Pinpoint the cell where the given text exists, returning its [X, Y] midpoint coordinate. 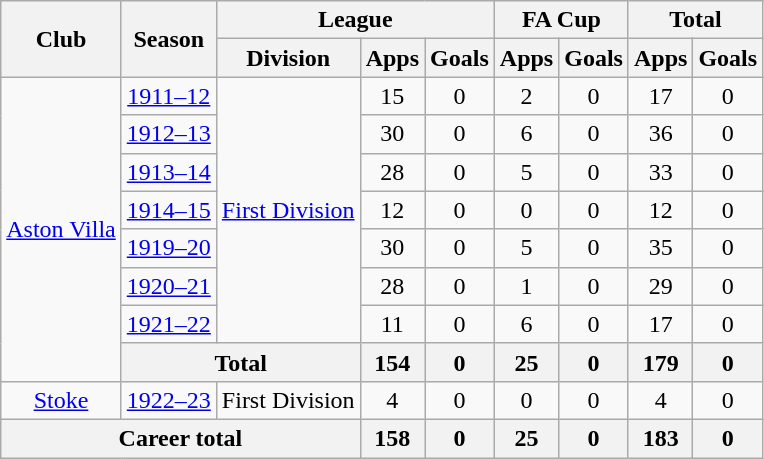
29 [660, 286]
1921–22 [168, 324]
Division [288, 58]
179 [660, 362]
Club [62, 39]
Season [168, 39]
FA Cup [561, 20]
1919–20 [168, 248]
1912–13 [168, 134]
158 [392, 438]
1922–23 [168, 400]
2 [526, 96]
Aston Villa [62, 229]
1 [526, 286]
1914–15 [168, 210]
183 [660, 438]
1920–21 [168, 286]
154 [392, 362]
1913–14 [168, 172]
15 [392, 96]
11 [392, 324]
35 [660, 248]
33 [660, 172]
1911–12 [168, 96]
Stoke [62, 400]
36 [660, 134]
League [355, 20]
Career total [180, 438]
